Scan for the cell matching the given text and deliver its (x, y) coordinate at center. 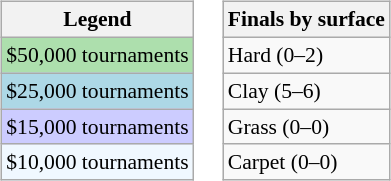
$15,000 tournaments (97, 127)
Finals by surface (306, 20)
Grass (0–0) (306, 127)
$25,000 tournaments (97, 91)
Clay (5–6) (306, 91)
Legend (97, 20)
$10,000 tournaments (97, 162)
Carpet (0–0) (306, 162)
Hard (0–2) (306, 55)
$50,000 tournaments (97, 55)
